Extract the [x, y] coordinate from the center of the cell holding the provided text.  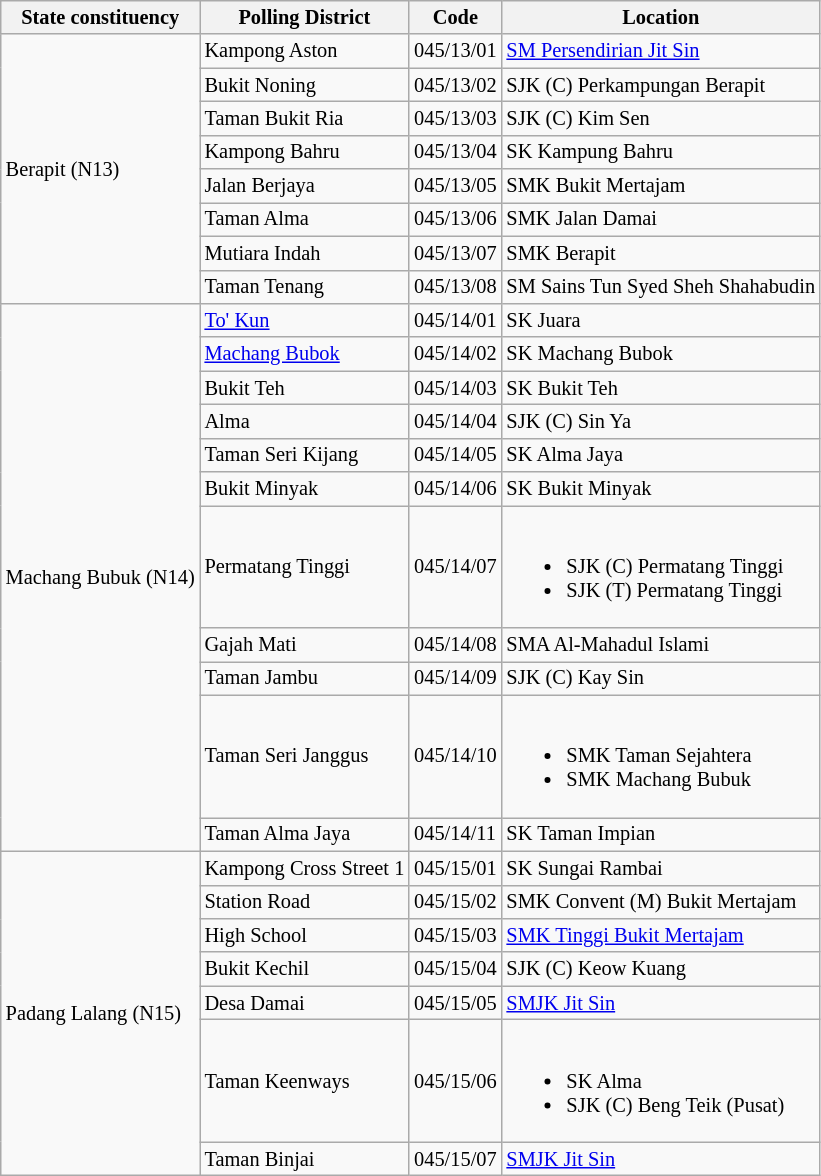
Taman Bukit Ria [305, 118]
045/14/07 [455, 566]
Kampong Aston [305, 51]
045/14/03 [455, 388]
Permatang Tinggi [305, 566]
045/13/07 [455, 253]
SK Bukit Minyak [661, 489]
SK Sungai Rambai [661, 868]
SK AlmaSJK (C) Beng Teik (Pusat) [661, 1080]
SJK (C) Sin Ya [661, 421]
Gajah Mati [305, 645]
Polling District [305, 17]
SJK (C) Kim Sen [661, 118]
Alma [305, 421]
Machang Bubuk (N14) [100, 577]
045/13/02 [455, 85]
Taman Seri Janggus [305, 756]
045/13/04 [455, 152]
045/14/11 [455, 834]
Taman Alma [305, 219]
Bukit Kechil [305, 969]
045/14/09 [455, 678]
SK Alma Jaya [661, 455]
045/15/07 [455, 1159]
Kampong Cross Street 1 [305, 868]
045/14/05 [455, 455]
Machang Bubok [305, 354]
045/15/02 [455, 902]
SMK Berapit [661, 253]
045/15/06 [455, 1080]
SK Kampung Bahru [661, 152]
045/14/04 [455, 421]
Bukit Teh [305, 388]
SJK (C) Perkampungan Berapit [661, 85]
SK Bukit Teh [661, 388]
High School [305, 935]
Code [455, 17]
SMK Convent (M) Bukit Mertajam [661, 902]
Bukit Minyak [305, 489]
Taman Tenang [305, 287]
Mutiara Indah [305, 253]
045/13/06 [455, 219]
045/15/05 [455, 1003]
SK Taman Impian [661, 834]
Taman Alma Jaya [305, 834]
Padang Lalang (N15) [100, 1013]
SJK (C) Kay Sin [661, 678]
Station Road [305, 902]
Bukit Noning [305, 85]
Jalan Berjaya [305, 186]
SK Juara [661, 320]
Desa Damai [305, 1003]
SMA Al-Mahadul Islami [661, 645]
SM Sains Tun Syed Sheh Shahabudin [661, 287]
Taman Seri Kijang [305, 455]
SMK Tinggi Bukit Mertajam [661, 935]
045/15/03 [455, 935]
045/14/01 [455, 320]
Kampong Bahru [305, 152]
SMK Jalan Damai [661, 219]
SM Persendirian Jit Sin [661, 51]
SMK Bukit Mertajam [661, 186]
045/14/06 [455, 489]
045/15/04 [455, 969]
045/15/01 [455, 868]
State constituency [100, 17]
SMK Taman SejahteraSMK Machang Bubuk [661, 756]
045/14/02 [455, 354]
045/14/08 [455, 645]
045/13/01 [455, 51]
SJK (C) Keow Kuang [661, 969]
045/13/08 [455, 287]
045/14/10 [455, 756]
Taman Binjai [305, 1159]
To' Kun [305, 320]
045/13/03 [455, 118]
Berapit (N13) [100, 168]
Taman Keenways [305, 1080]
Taman Jambu [305, 678]
045/13/05 [455, 186]
SJK (C) Permatang TinggiSJK (T) Permatang Tinggi [661, 566]
Location [661, 17]
SK Machang Bubok [661, 354]
